Provide the [X, Y] coordinate of the cell's center where the given text is located.  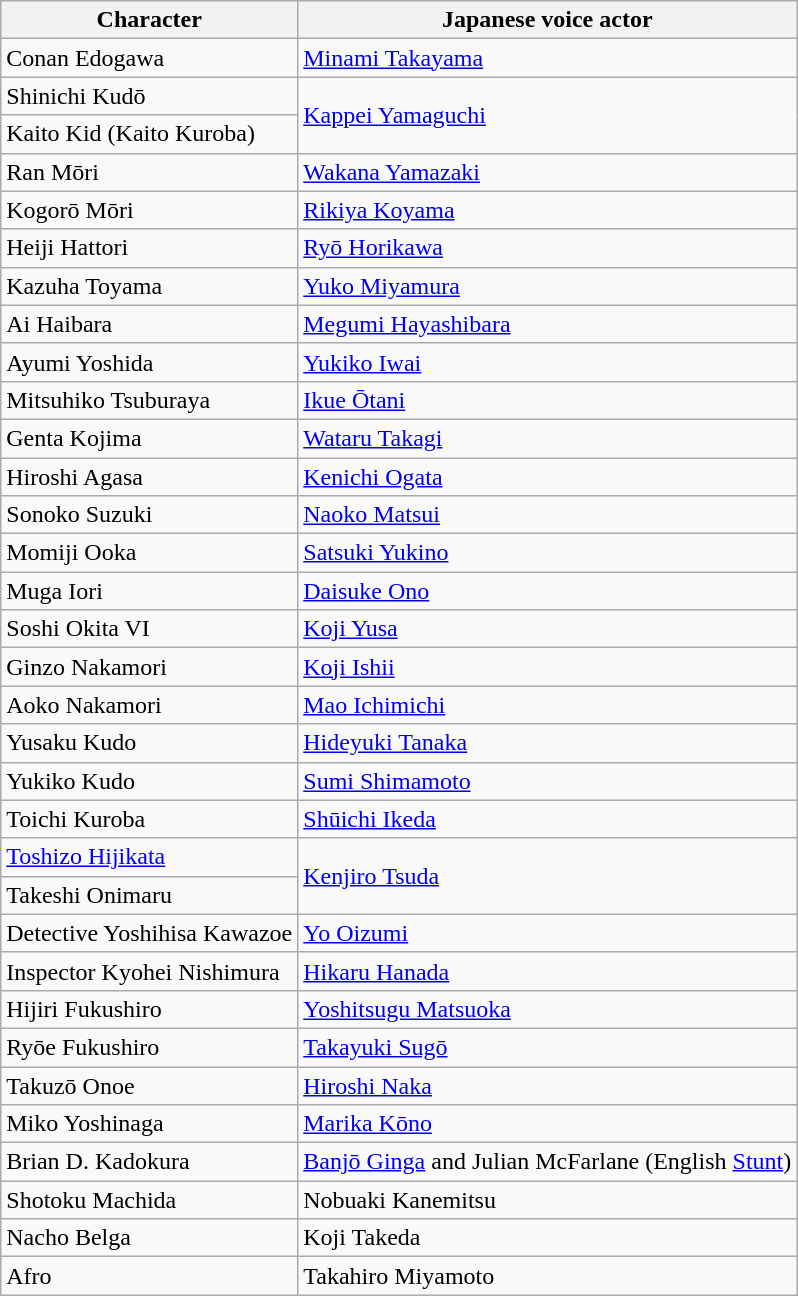
Ayumi Yoshida [150, 362]
Ryōe Fukushiro [150, 1047]
Yukiko Iwai [548, 362]
Takeshi Onimaru [150, 895]
Kogorō Mōri [150, 210]
Hiroshi Agasa [150, 477]
Sumi Shimamoto [548, 781]
Yuko Miyamura [548, 286]
Yo Oizumi [548, 933]
Takuzō Onoe [150, 1085]
Nobuaki Kanemitsu [548, 1200]
Genta Kojima [150, 438]
Detective Yoshihisa Kawazoe [150, 933]
Kappei Yamaguchi [548, 115]
Satsuki Yukino [548, 553]
Wataru Takagi [548, 438]
Brian D. Kadokura [150, 1162]
Shūichi Ikeda [548, 819]
Character [150, 20]
Yusaku Kudo [150, 743]
Toichi Kuroba [150, 819]
Japanese voice actor [548, 20]
Yukiko Kudo [150, 781]
Momiji Ooka [150, 553]
Rikiya Koyama [548, 210]
Marika Kōno [548, 1124]
Kazuha Toyama [150, 286]
Minami Takayama [548, 58]
Wakana Yamazaki [548, 172]
Kenjiro Tsuda [548, 876]
Sonoko Suzuki [150, 515]
Miko Yoshinaga [150, 1124]
Hideyuki Tanaka [548, 743]
Soshi Okita VI [150, 629]
Ikue Ōtani [548, 400]
Koji Yusa [548, 629]
Kenichi Ogata [548, 477]
Kaito Kid (Kaito Kuroba) [150, 134]
Daisuke Ono [548, 591]
Yoshitsugu Matsuoka [548, 1009]
Afro [150, 1276]
Ginzo Nakamori [150, 667]
Mao Ichimichi [548, 705]
Aoko Nakamori [150, 705]
Koji Takeda [548, 1238]
Toshizo Hijikata [150, 857]
Nacho Belga [150, 1238]
Ran Mōri [150, 172]
Hikaru Hanada [548, 971]
Muga Iori [150, 591]
Hijiri Fukushiro [150, 1009]
Ai Haibara [150, 324]
Shinichi Kudō [150, 96]
Mitsuhiko Tsuburaya [150, 400]
Megumi Hayashibara [548, 324]
Heiji Hattori [150, 248]
Naoko Matsui [548, 515]
Ryō Horikawa [548, 248]
Banjō Ginga and Julian McFarlane (English Stunt) [548, 1162]
Conan Edogawa [150, 58]
Shotoku Machida [150, 1200]
Inspector Kyohei Nishimura [150, 971]
Koji Ishii [548, 667]
Hiroshi Naka [548, 1085]
Takahiro Miyamoto [548, 1276]
Takayuki Sugō [548, 1047]
